Detect which cell encompasses the target text, then output its (X, Y) center coordinate. 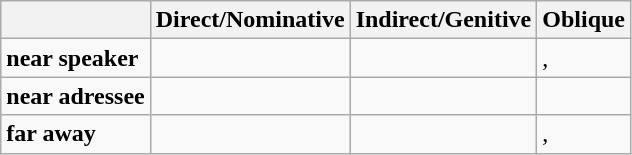
Oblique (584, 20)
Direct/Nominative (250, 20)
near adressee (76, 96)
Indirect/Genitive (444, 20)
far away (76, 134)
near speaker (76, 58)
